Locate the cell with the specified text and output its (X, Y) center coordinate. 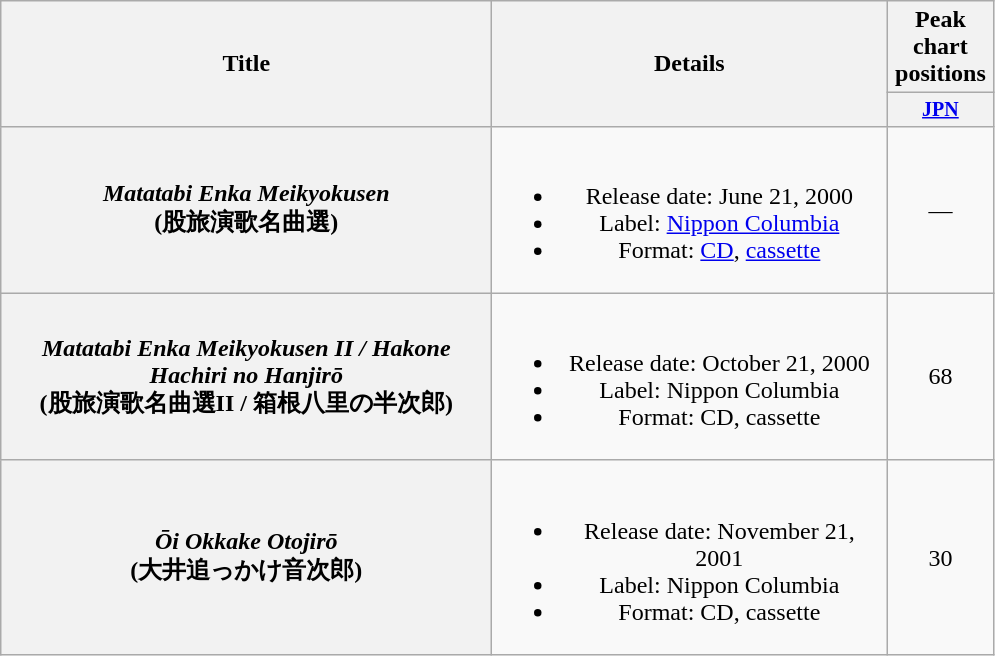
Release date: October 21, 2000Label: Nippon ColumbiaFormat: CD, cassette (690, 376)
Release date: June 21, 2000Label: Nippon ColumbiaFormat: CD, cassette (690, 210)
30 (940, 557)
Title (246, 64)
— (940, 210)
Ōi Okkake Otojirō(大井追っかけ音次郎) (246, 557)
Matatabi Enka Meikyokusen II / Hakone Hachiri no Hanjirō(股旅演歌名曲選II / 箱根八里の半次郎) (246, 376)
68 (940, 376)
Details (690, 64)
Peak chart positions (940, 47)
Matatabi Enka Meikyokusen(股旅演歌名曲選) (246, 210)
JPN (940, 110)
Release date: November 21, 2001Label: Nippon ColumbiaFormat: CD, cassette (690, 557)
